Detect which cell encompasses the target text, then output its (x, y) center coordinate. 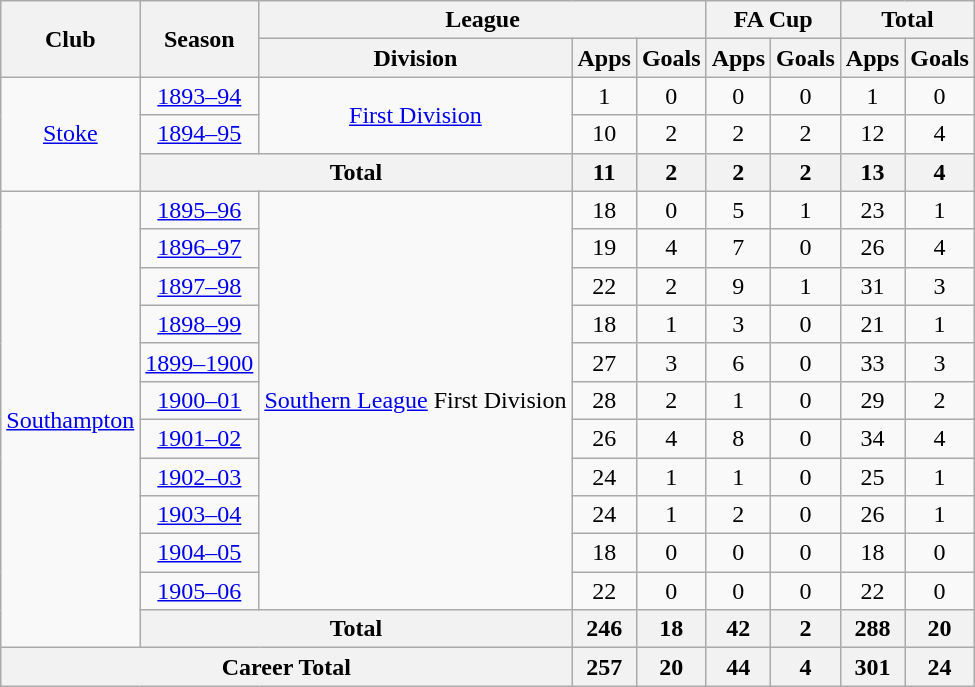
27 (604, 362)
11 (604, 172)
7 (738, 248)
29 (872, 400)
13 (872, 172)
1904–05 (200, 553)
1899–1900 (200, 362)
6 (738, 362)
25 (872, 477)
28 (604, 400)
1894–95 (200, 134)
19 (604, 248)
Division (416, 58)
League (482, 20)
44 (738, 667)
42 (738, 629)
1901–02 (200, 438)
Southampton (70, 420)
5 (738, 210)
1893–94 (200, 96)
1905–06 (200, 591)
10 (604, 134)
Career Total (286, 667)
1898–99 (200, 324)
31 (872, 286)
23 (872, 210)
Season (200, 39)
1900–01 (200, 400)
288 (872, 629)
33 (872, 362)
12 (872, 134)
9 (738, 286)
First Division (416, 115)
Stoke (70, 134)
1902–03 (200, 477)
Southern League First Division (416, 400)
1897–98 (200, 286)
Club (70, 39)
1903–04 (200, 515)
246 (604, 629)
257 (604, 667)
8 (738, 438)
34 (872, 438)
301 (872, 667)
FA Cup (773, 20)
1895–96 (200, 210)
21 (872, 324)
1896–97 (200, 248)
